Identify which cell holds the provided text, then report its (x, y) central coordinate. 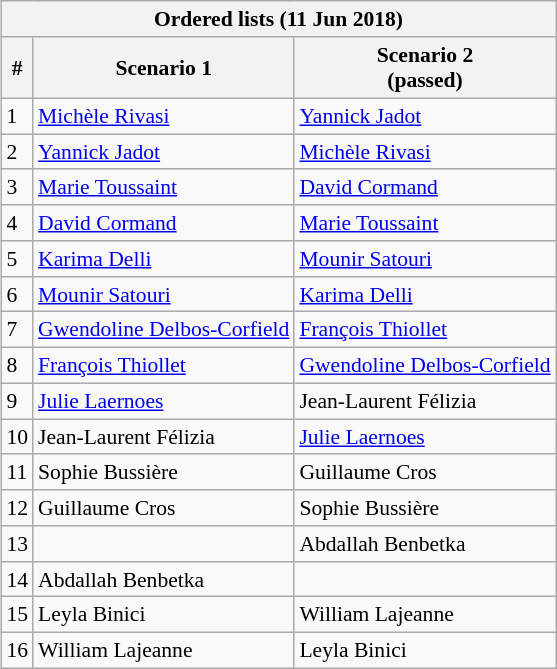
Ordered lists (11 Jun 2018) (278, 19)
11 (17, 472)
16 (17, 650)
9 (17, 401)
10 (17, 437)
# (17, 68)
1 (17, 116)
3 (17, 187)
Scenario 1 (164, 68)
15 (17, 615)
2 (17, 152)
5 (17, 259)
6 (17, 294)
12 (17, 508)
14 (17, 579)
7 (17, 330)
4 (17, 223)
Scenario 2(passed) (424, 68)
8 (17, 365)
13 (17, 544)
